Find where the given text appears and provide that cell's center as (x, y) coordinate. 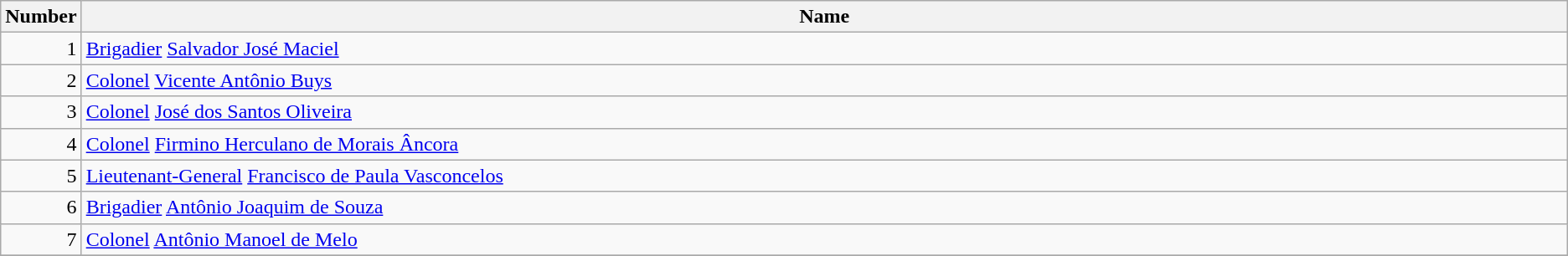
3 (41, 112)
Colonel Vicente Antônio Buys (824, 80)
5 (41, 176)
Colonel José dos Santos Oliveira (824, 112)
7 (41, 239)
Colonel Firmino Herculano de Morais Âncora (824, 144)
4 (41, 144)
Brigadier Salvador José Maciel (824, 49)
Colonel Antônio Manoel de Melo (824, 239)
6 (41, 207)
Number (41, 17)
2 (41, 80)
Lieutenant-General Francisco de Paula Vasconcelos (824, 176)
Brigadier Antônio Joaquim de Souza (824, 207)
1 (41, 49)
Name (824, 17)
